Extract the [X, Y] coordinate from the center of the cell holding the provided text.  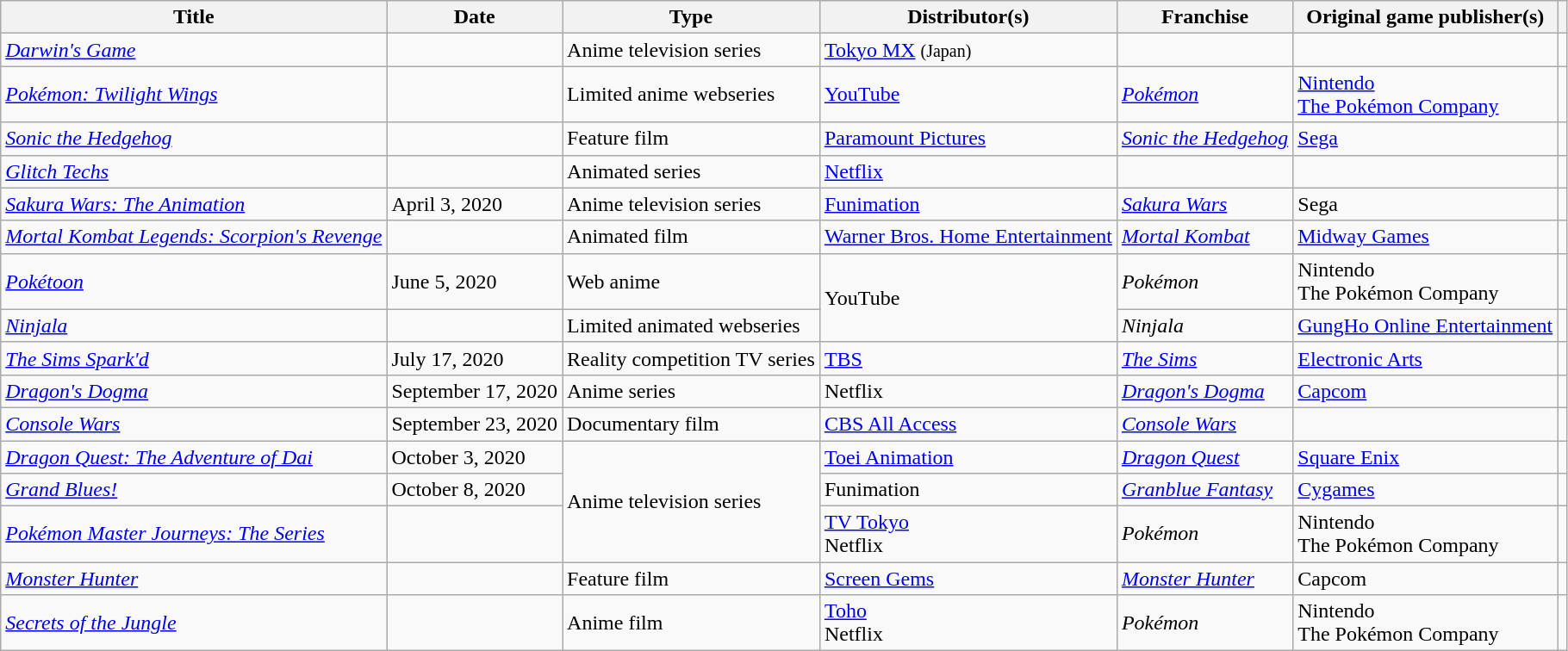
Pokétoon [194, 281]
September 17, 2020 [475, 391]
Anime film [691, 623]
The Sims Spark'd [194, 358]
Web anime [691, 281]
Distributor(s) [968, 17]
Animated series [691, 171]
October 3, 2020 [475, 457]
Limited anime webseries [691, 95]
Pokémon: Twilight Wings [194, 95]
Dragon Quest [1204, 457]
Title [194, 17]
October 8, 2020 [475, 490]
Anime series [691, 391]
Square Enix [1425, 457]
Toei Animation [968, 457]
Cygames [1425, 490]
Secrets of the Jungle [194, 623]
Documentary film [691, 424]
CBS All Access [968, 424]
Electronic Arts [1425, 358]
GungHo Online Entertainment [1425, 325]
Screen Gems [968, 579]
Dragon Quest: The Adventure of Dai [194, 457]
Midway Games [1425, 237]
The Sims [1204, 358]
Paramount Pictures [968, 139]
TV Tokyo Netflix [968, 534]
Glitch Techs [194, 171]
Sakura Wars: The Animation [194, 204]
Franchise [1204, 17]
Warner Bros. Home Entertainment [968, 237]
April 3, 2020 [475, 204]
Reality competition TV series [691, 358]
Darwin's Game [194, 50]
Original game publisher(s) [1425, 17]
Tokyo MX (Japan) [968, 50]
Date [475, 17]
June 5, 2020 [475, 281]
Mortal Kombat [1204, 237]
Type [691, 17]
Sakura Wars [1204, 204]
Limited animated webseries [691, 325]
September 23, 2020 [475, 424]
TBS [968, 358]
July 17, 2020 [475, 358]
Toho Netflix [968, 623]
Grand Blues! [194, 490]
Mortal Kombat Legends: Scorpion's Revenge [194, 237]
Pokémon Master Journeys: The Series [194, 534]
Animated film [691, 237]
Granblue Fantasy [1204, 490]
